Scan for the cell matching the given text and deliver its [X, Y] coordinate at center. 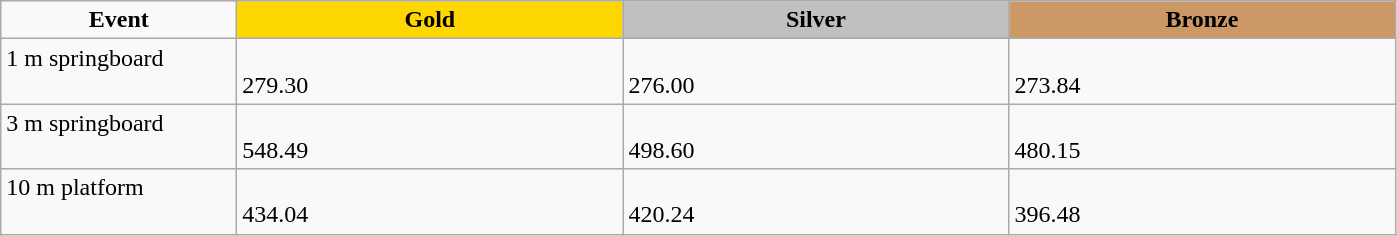
10 m platform [119, 202]
Silver [816, 20]
Event [119, 20]
Gold [430, 20]
Bronze [1202, 20]
434.04 [430, 202]
480.15 [1202, 136]
3 m springboard [119, 136]
273.84 [1202, 72]
548.49 [430, 136]
498.60 [816, 136]
420.24 [816, 202]
279.30 [430, 72]
276.00 [816, 72]
396.48 [1202, 202]
1 m springboard [119, 72]
